Output the [x, y] coordinate of the center of the cell containing the given text.  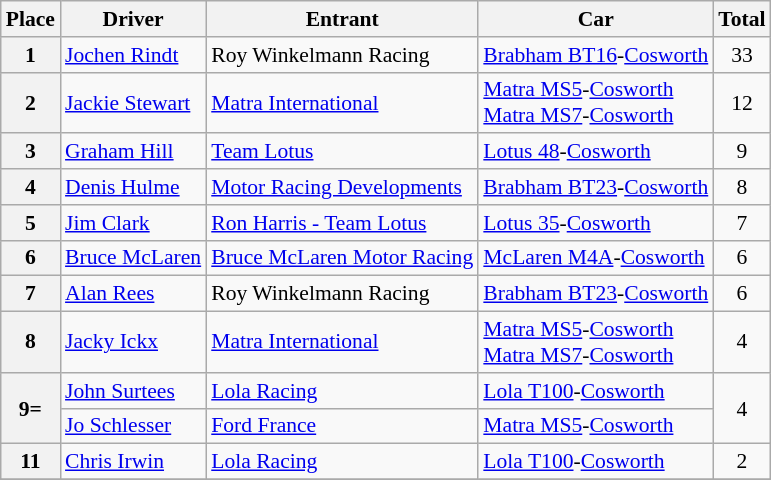
1 [30, 55]
Chris Irwin [133, 462]
Team Lotus [342, 152]
9= [30, 408]
Graham Hill [133, 152]
Jacky Ickx [133, 342]
Lotus 48-Cosworth [596, 152]
Ford France [342, 426]
Total [742, 19]
Motor Racing Developments [342, 187]
Lotus 35-Cosworth [596, 223]
Bruce McLaren [133, 258]
Jim Clark [133, 223]
Place [30, 19]
3 [30, 152]
Jackie Stewart [133, 102]
Entrant [342, 19]
9 [742, 152]
Jochen Rindt [133, 55]
Alan Rees [133, 294]
33 [742, 55]
Matra MS5-Cosworth [596, 426]
Denis Hulme [133, 187]
12 [742, 102]
Ron Harris - Team Lotus [342, 223]
5 [30, 223]
Bruce McLaren Motor Racing [342, 258]
Driver [133, 19]
Jo Schlesser [133, 426]
Car [596, 19]
Brabham BT16-Cosworth [596, 55]
John Surtees [133, 391]
McLaren M4A-Cosworth [596, 258]
11 [30, 462]
